Locate the cell with the specified text and output its (X, Y) center coordinate. 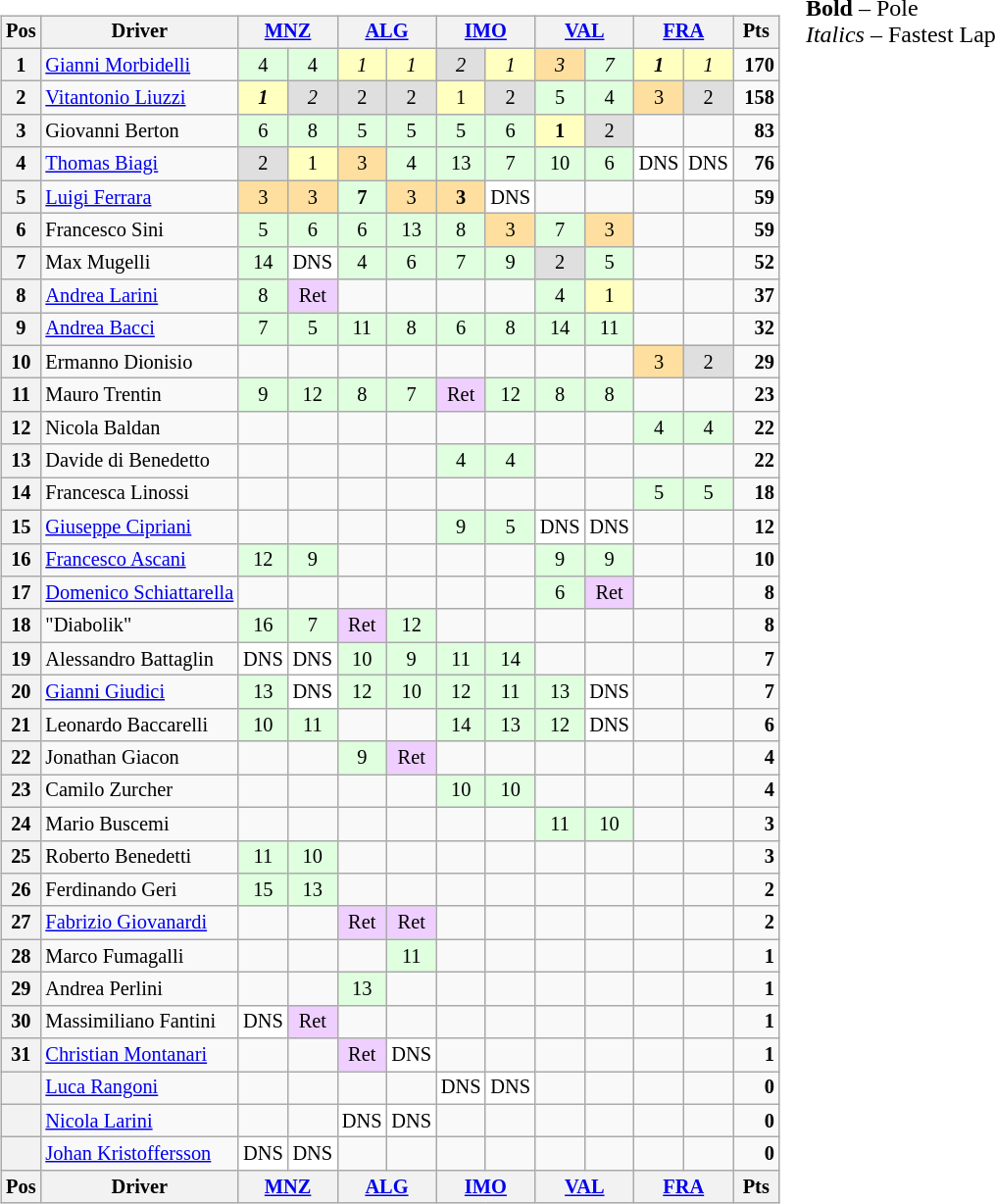
24 (21, 824)
Leonardo Baccarelli (139, 725)
Nicola Baldan (139, 428)
158 (757, 98)
Nicola Larini (139, 1121)
76 (757, 164)
Gianni Morbidelli (139, 65)
52 (757, 263)
Andrea Bacci (139, 329)
Mauro Trentin (139, 395)
Vitantonio Liuzzi (139, 98)
Christian Montanari (139, 1055)
Max Mugelli (139, 263)
Ermanno Dionisio (139, 362)
19 (21, 659)
Francesco Ascani (139, 560)
27 (21, 923)
Fabrizio Giovanardi (139, 923)
Francesca Linossi (139, 494)
"Diabolik" (139, 626)
Giuseppe Cipriani (139, 527)
Ferdinando Geri (139, 890)
Camilo Zurcher (139, 791)
Johan Kristoffersson (139, 1154)
31 (21, 1055)
Marco Fumagalli (139, 956)
21 (21, 725)
Andrea Larini (139, 296)
Luigi Ferrara (139, 197)
Alessandro Battaglin (139, 659)
26 (21, 890)
Giovanni Berton (139, 131)
37 (757, 296)
83 (757, 131)
32 (757, 329)
Domenico Schiattarella (139, 593)
Francesco Sini (139, 230)
20 (21, 692)
Andrea Perlini (139, 989)
Davide di Benedetto (139, 461)
Jonathan Giacon (139, 758)
Massimiliano Fantini (139, 1022)
28 (21, 956)
170 (757, 65)
Roberto Benedetti (139, 857)
Mario Buscemi (139, 824)
Thomas Biagi (139, 164)
30 (21, 1022)
25 (21, 857)
Gianni Giudici (139, 692)
17 (21, 593)
Luca Rangoni (139, 1088)
